Extract the [x, y] coordinate from the center of the cell holding the provided text.  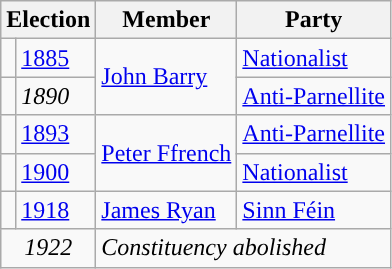
1918 [56, 210]
1890 [56, 96]
1893 [56, 134]
1900 [56, 172]
James Ryan [166, 210]
1885 [56, 58]
Party [314, 20]
John Barry [166, 77]
Election [48, 20]
Member [166, 20]
1922 [48, 248]
Sinn Féin [314, 210]
Peter Ffrench [166, 153]
Constituency abolished [244, 248]
